Return [X, Y] of the center of cell containing provided text 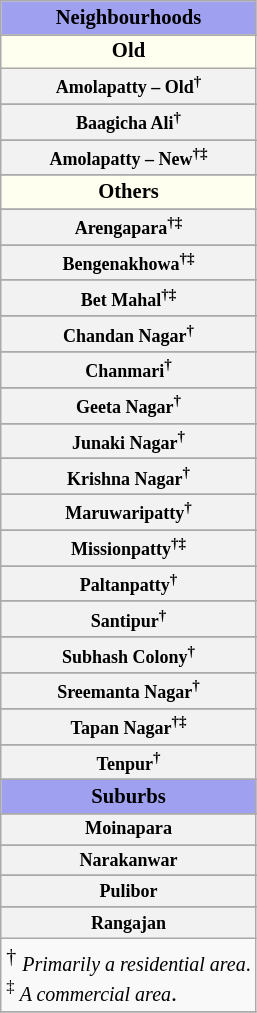
Rangajan [129, 922]
Narakanwar [129, 860]
Old [129, 51]
Baagicha Ali† [129, 122]
Chandan Nagar† [129, 334]
Krishna Nagar† [129, 477]
Moinapara [129, 830]
Bet Mahal†‡ [129, 298]
Tenpur† [129, 762]
Suburbs [129, 797]
Junaki Nagar† [129, 441]
Missionpatty†‡ [129, 548]
Sreemanta Nagar† [129, 691]
Subhash Colony† [129, 655]
Geeta Nagar† [129, 405]
† Primarily a residential area. ‡ A commercial area. [129, 975]
Neighbourhoods [129, 18]
Maruwaripatty† [129, 512]
Pulibor [129, 892]
Paltanpatty† [129, 584]
Amolapatty – Old† [129, 86]
Bengenakhowa†‡ [129, 263]
Others [129, 192]
Chanmari† [129, 370]
Amolapatty – New†‡ [129, 158]
Arengapara†‡ [129, 227]
Tapan Nagar†‡ [129, 726]
Santipur† [129, 619]
